Find where the given text appears and provide that cell's center as (X, Y) coordinate. 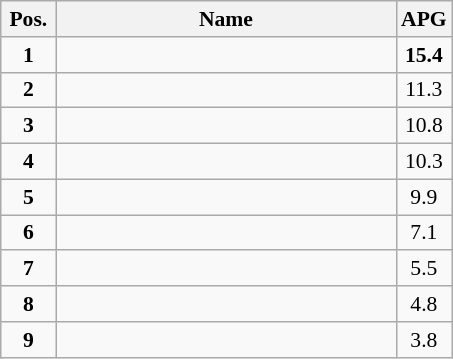
3.8 (424, 340)
7 (28, 269)
Pos. (28, 19)
9.9 (424, 197)
3 (28, 126)
7.1 (424, 233)
Name (226, 19)
6 (28, 233)
1 (28, 55)
APG (424, 19)
11.3 (424, 90)
15.4 (424, 55)
5 (28, 197)
10.3 (424, 162)
8 (28, 304)
4 (28, 162)
2 (28, 90)
10.8 (424, 126)
9 (28, 340)
4.8 (424, 304)
5.5 (424, 269)
